Capture the cell that displays the provided text and extract its [x, y] central coordinate. 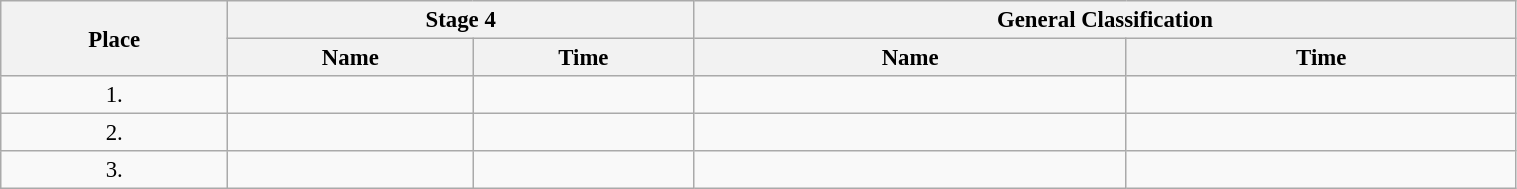
Stage 4 [461, 20]
2. [114, 133]
3. [114, 170]
Place [114, 38]
General Classification [1105, 20]
1. [114, 95]
